Capture the cell that displays the provided text and extract its [X, Y] central coordinate. 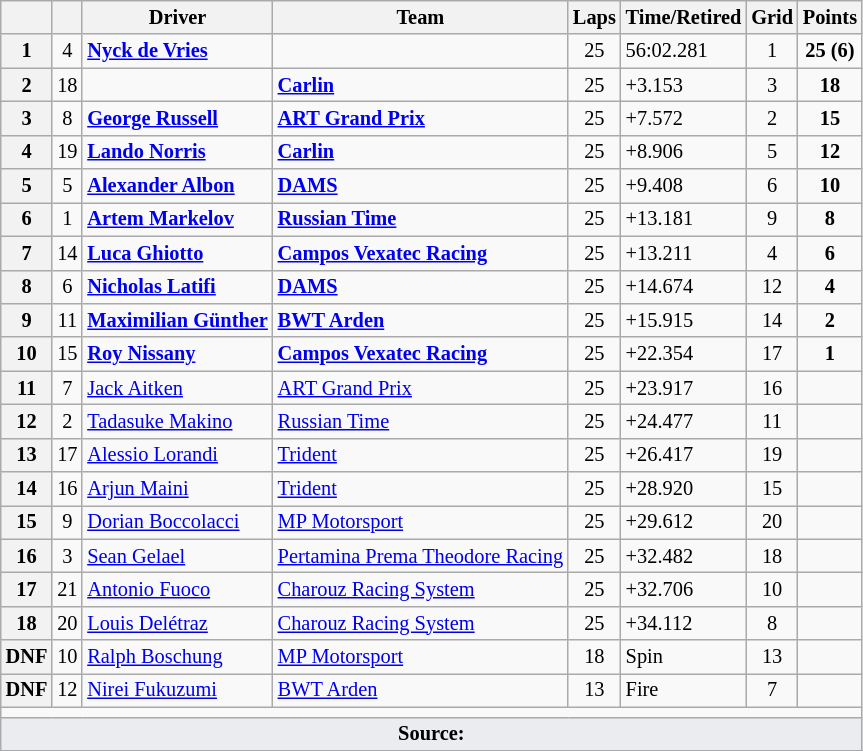
Sean Gelael [177, 556]
Antonio Fuoco [177, 589]
Points [830, 17]
Time/Retired [684, 17]
56:02.281 [684, 51]
Arjun Maini [177, 489]
+14.674 [684, 287]
Grid [772, 17]
Artem Markelov [177, 219]
Tadasuke Makino [177, 421]
+8.906 [684, 152]
+32.482 [684, 556]
+9.408 [684, 186]
Team [420, 17]
Lando Norris [177, 152]
+26.417 [684, 455]
+13.211 [684, 253]
Ralph Boschung [177, 657]
Laps [594, 17]
Alexander Albon [177, 186]
21 [67, 589]
+34.112 [684, 623]
+32.706 [684, 589]
George Russell [177, 118]
+15.915 [684, 320]
Fire [684, 690]
Nyck de Vries [177, 51]
+28.920 [684, 489]
+3.153 [684, 85]
+13.181 [684, 219]
Driver [177, 17]
+29.612 [684, 522]
Dorian Boccolacci [177, 522]
Alessio Lorandi [177, 455]
Pertamina Prema Theodore Racing [420, 556]
+7.572 [684, 118]
Spin [684, 657]
Luca Ghiotto [177, 253]
Louis Delétraz [177, 623]
Nirei Fukuzumi [177, 690]
25 (6) [830, 51]
+23.917 [684, 388]
+24.477 [684, 421]
Jack Aitken [177, 388]
+22.354 [684, 354]
Roy Nissany [177, 354]
Nicholas Latifi [177, 287]
Source: [432, 734]
Maximilian Günther [177, 320]
